Determine the (X, Y) coordinate at the center of the cell enclosing the given text.  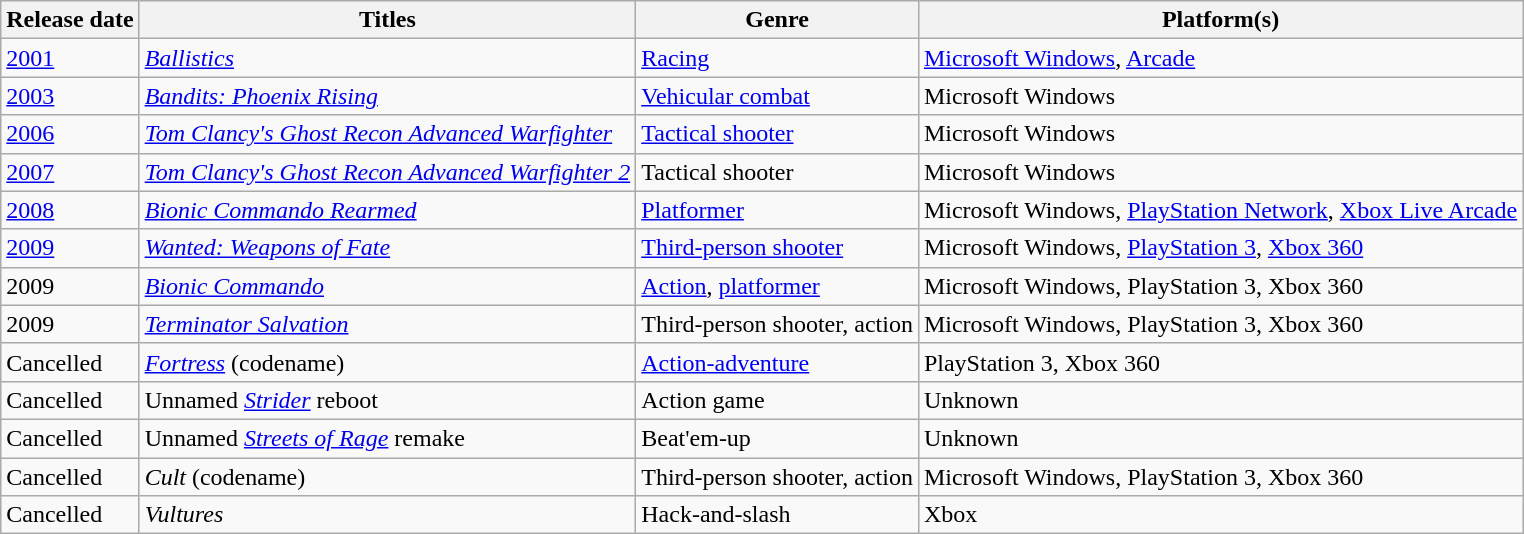
2008 (70, 210)
Unnamed Streets of Rage remake (388, 438)
Tom Clancy's Ghost Recon Advanced Warfighter 2 (388, 172)
Wanted: Weapons of Fate (388, 248)
Terminator Salvation (388, 324)
Vehicular combat (778, 96)
2006 (70, 134)
Hack-and-slash (778, 515)
Tom Clancy's Ghost Recon Advanced Warfighter (388, 134)
Unnamed Strider reboot (388, 400)
Beat'em-up (778, 438)
Microsoft Windows, Arcade (1220, 58)
Racing (778, 58)
Bionic Commando (388, 286)
2007 (70, 172)
Action game (778, 400)
Bandits: Phoenix Rising (388, 96)
PlayStation 3, Xbox 360 (1220, 362)
2001 (70, 58)
Release date (70, 20)
Action-adventure (778, 362)
Titles (388, 20)
Action, platformer (778, 286)
Platformer (778, 210)
Genre (778, 20)
Cult (codename) (388, 477)
2003 (70, 96)
Ballistics (388, 58)
Third-person shooter (778, 248)
Microsoft Windows, PlayStation Network, Xbox Live Arcade (1220, 210)
Vultures (388, 515)
Fortress (codename) (388, 362)
Xbox (1220, 515)
Bionic Commando Rearmed (388, 210)
Platform(s) (1220, 20)
